From the cell containing the given text, extract its center point as [x, y] coordinate. 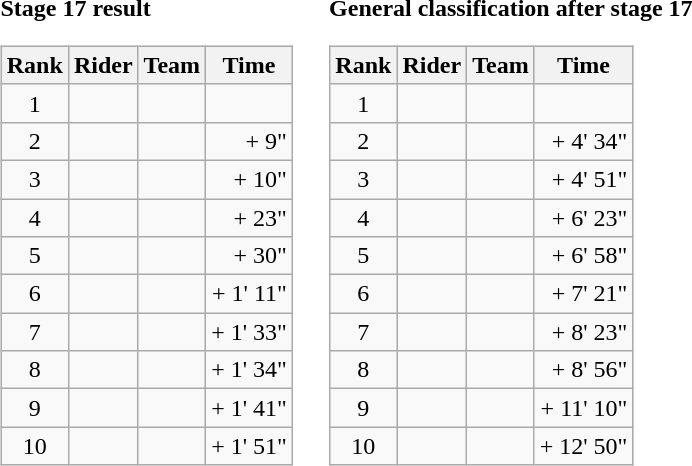
+ 1' 51" [250, 446]
+ 12' 50" [584, 446]
+ 1' 41" [250, 408]
+ 4' 34" [584, 141]
+ 9" [250, 141]
+ 6' 58" [584, 256]
+ 1' 33" [250, 332]
+ 30" [250, 256]
+ 6' 23" [584, 217]
+ 1' 34" [250, 370]
+ 23" [250, 217]
+ 7' 21" [584, 294]
+ 8' 56" [584, 370]
+ 10" [250, 179]
+ 1' 11" [250, 294]
+ 11' 10" [584, 408]
+ 8' 23" [584, 332]
+ 4' 51" [584, 179]
